Find where the given text appears and provide that cell's center as (X, Y) coordinate. 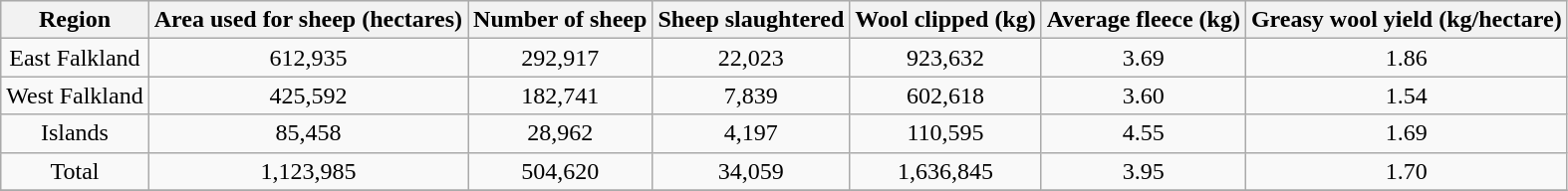
3.69 (1144, 58)
1.69 (1407, 133)
110,595 (945, 133)
1,123,985 (308, 171)
4.55 (1144, 133)
West Falkland (75, 95)
Region (75, 20)
7,839 (751, 95)
602,618 (945, 95)
182,741 (560, 95)
3.95 (1144, 171)
1.54 (1407, 95)
Islands (75, 133)
612,935 (308, 58)
Average fleece (kg) (1144, 20)
425,592 (308, 95)
4,197 (751, 133)
Greasy wool yield (kg/hectare) (1407, 20)
28,962 (560, 133)
34,059 (751, 171)
1.70 (1407, 171)
1,636,845 (945, 171)
Sheep slaughtered (751, 20)
East Falkland (75, 58)
Total (75, 171)
Area used for sheep (hectares) (308, 20)
923,632 (945, 58)
Number of sheep (560, 20)
22,023 (751, 58)
1.86 (1407, 58)
504,620 (560, 171)
Wool clipped (kg) (945, 20)
3.60 (1144, 95)
85,458 (308, 133)
292,917 (560, 58)
